Return the [x, y] coordinate for the center point of the cell that contains the specified text.  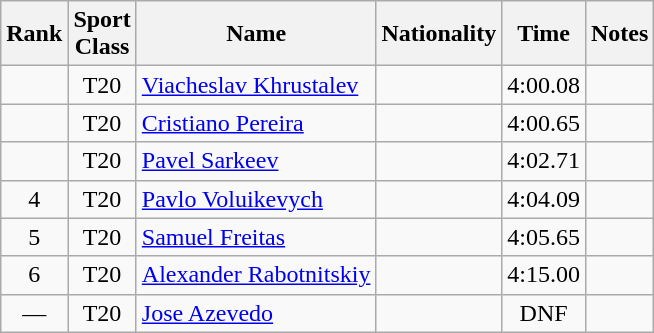
6 [34, 275]
Pavel Sarkeev [256, 161]
Cristiano Pereira [256, 123]
Rank [34, 34]
4:05.65 [544, 237]
Time [544, 34]
Jose Azevedo [256, 313]
Alexander Rabotnitskiy [256, 275]
4:15.00 [544, 275]
Viacheslav Khrustalev [256, 85]
4:02.71 [544, 161]
Samuel Freitas [256, 237]
— [34, 313]
Notes [619, 34]
4:00.08 [544, 85]
Nationality [439, 34]
Pavlo Voluikevych [256, 199]
4:04.09 [544, 199]
SportClass [102, 34]
DNF [544, 313]
4 [34, 199]
5 [34, 237]
4:00.65 [544, 123]
Name [256, 34]
